Extract the (X, Y) coordinate from the center of the cell holding the provided text.  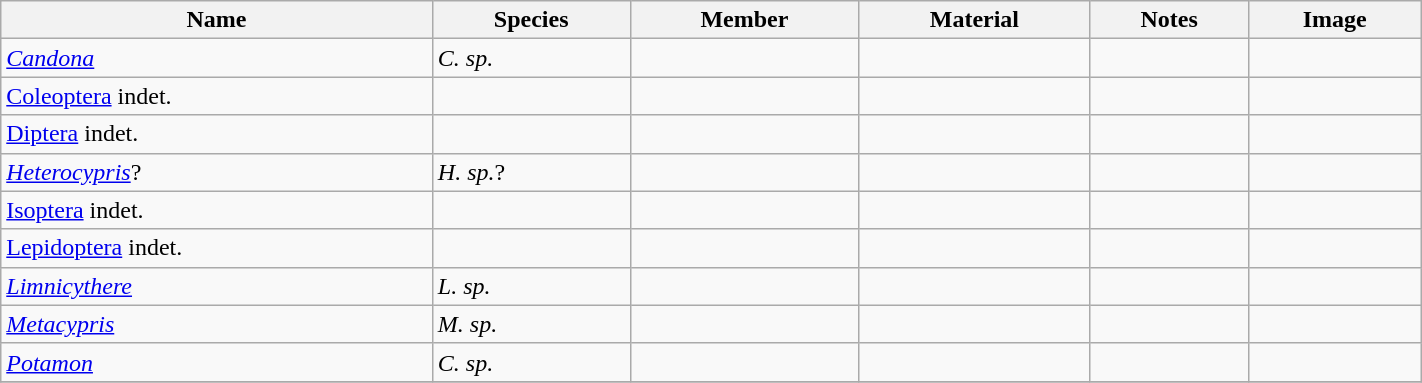
Heterocypris? (217, 172)
Material (975, 20)
M. sp. (531, 324)
Metacypris (217, 324)
L. sp. (531, 286)
Notes (1169, 20)
Potamon (217, 362)
Isoptera indet. (217, 210)
Limnicythere (217, 286)
Member (744, 20)
Candona (217, 58)
Image (1334, 20)
Name (217, 20)
Coleoptera indet. (217, 96)
Diptera indet. (217, 134)
H. sp.? (531, 172)
Species (531, 20)
Lepidoptera indet. (217, 248)
